Return [x, y] of the center of cell containing provided text 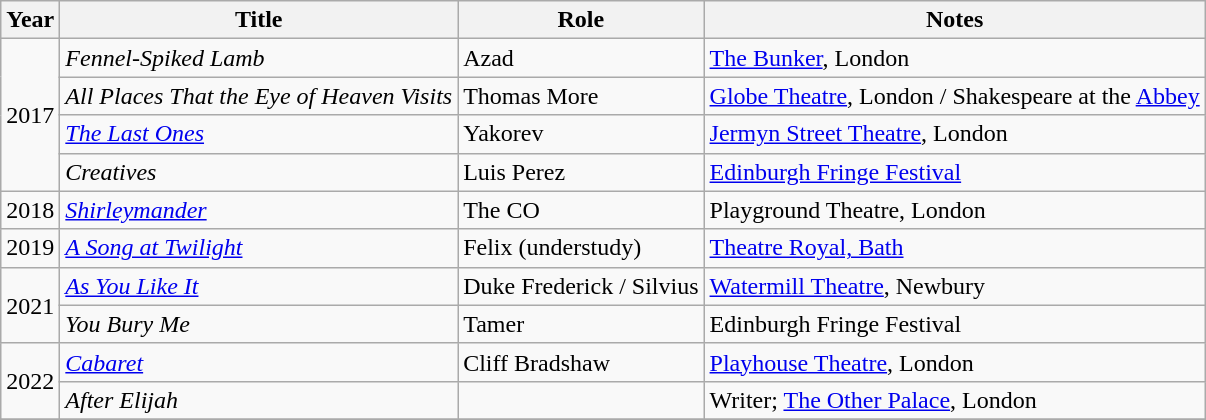
The CO [581, 210]
Notes [954, 20]
Cabaret [259, 362]
After Elijah [259, 400]
The Last Ones [259, 134]
A Song at Twilight [259, 248]
Watermill Theatre, Newbury [954, 286]
As You Like It [259, 286]
Tamer [581, 324]
Role [581, 20]
Writer; The Other Palace, London [954, 400]
2018 [30, 210]
Jermyn Street Theatre, London [954, 134]
2017 [30, 115]
Playhouse Theatre, London [954, 362]
Fennel-Spiked Lamb [259, 58]
Cliff Bradshaw [581, 362]
Azad [581, 58]
Thomas More [581, 96]
Title [259, 20]
Felix (understudy) [581, 248]
The Bunker, London [954, 58]
Luis Perez [581, 172]
Yakorev [581, 134]
All Places That the Eye of Heaven Visits [259, 96]
Theatre Royal, Bath [954, 248]
2021 [30, 305]
Creatives [259, 172]
2019 [30, 248]
Shirleymander [259, 210]
Globe Theatre, London / Shakespeare at the Abbey [954, 96]
2022 [30, 381]
Duke Frederick / Silvius [581, 286]
You Bury Me [259, 324]
Playground Theatre, London [954, 210]
Year [30, 20]
